Scan for the cell matching the given text and deliver its [X, Y] coordinate at center. 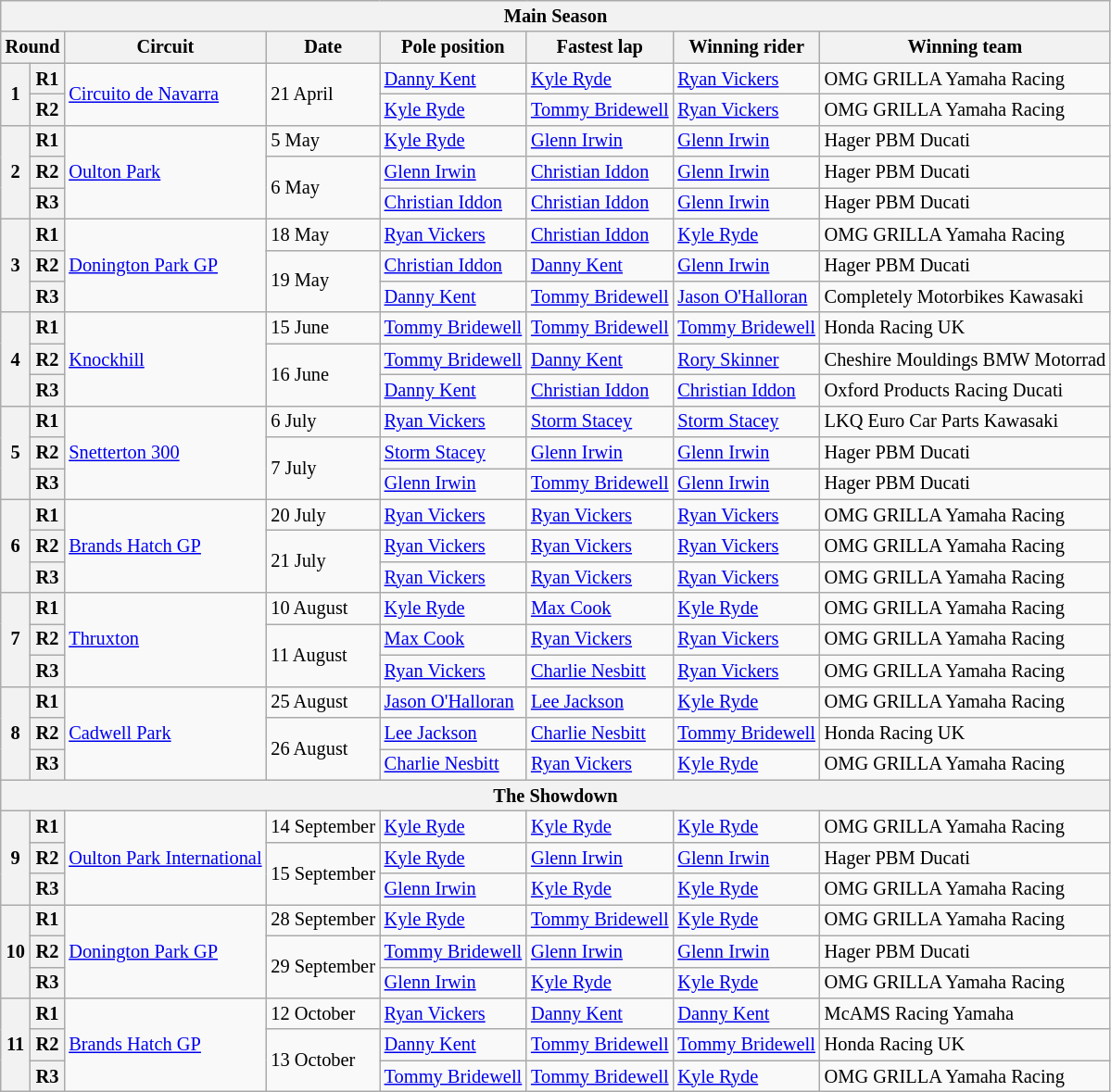
26 August [322, 748]
4 [16, 359]
11 [16, 1045]
21 July [322, 561]
18 May [322, 234]
28 September [322, 920]
3 [16, 265]
15 September [322, 872]
Cadwell Park [165, 734]
13 October [322, 1060]
10 [16, 950]
1 [16, 94]
Main Season [556, 16]
LKQ Euro Car Parts Kawasaki [966, 421]
Circuito de Navarra [165, 94]
14 September [322, 826]
The Showdown [556, 796]
12 October [322, 1013]
Completely Motorbikes Kawasaki [966, 296]
20 July [322, 515]
25 August [322, 702]
Knockhill [165, 359]
Fastest lap [600, 47]
6 July [322, 421]
2 [16, 172]
Pole position [453, 47]
Thruxton [165, 639]
Winning rider [746, 47]
19 May [322, 282]
6 [16, 546]
29 September [322, 967]
Oulton Park International [165, 858]
Circuit [165, 47]
5 [16, 452]
11 August [322, 654]
16 June [322, 374]
Oxford Products Racing Ducati [966, 390]
9 [16, 858]
15 June [322, 328]
Snetterton 300 [165, 452]
21 April [322, 94]
6 May [322, 187]
McAMS Racing Yamaha [966, 1013]
5 May [322, 141]
Round [33, 47]
7 [16, 639]
Date [322, 47]
Cheshire Mouldings BMW Motorrad [966, 359]
8 [16, 734]
10 August [322, 609]
Oulton Park [165, 172]
7 July [322, 469]
Rory Skinner [746, 359]
Winning team [966, 47]
